Return [X, Y] of the center of cell containing provided text 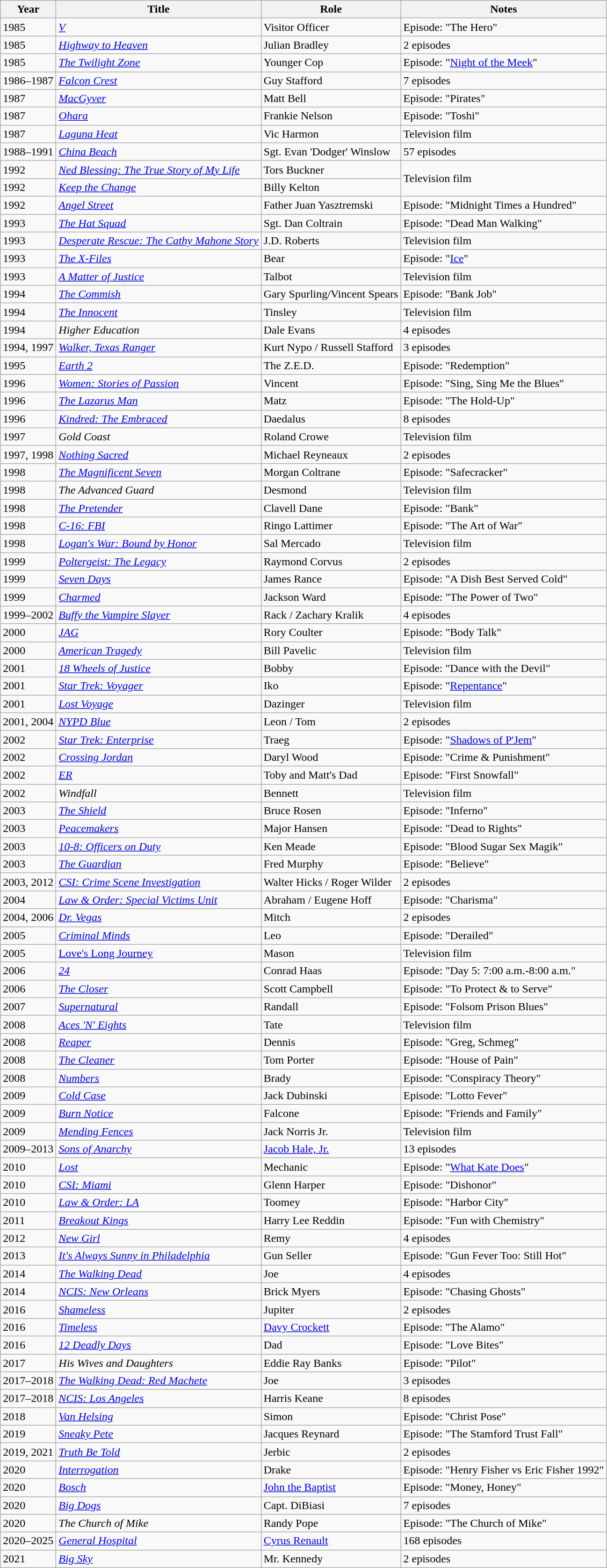
Harris Keane [331, 1399]
Episode: "Redemption" [504, 365]
Randall [331, 1006]
2019 [28, 1434]
Episode: "Sing, Sing Me the Blues" [504, 383]
Logan's War: Bound by Honor [159, 544]
Episode: "The Hero" [504, 27]
Dennis [331, 1042]
Jerbic [331, 1452]
Women: Stories of Passion [159, 383]
The Innocent [159, 312]
Falcon Crest [159, 80]
2004 [28, 900]
Aces 'N' Eights [159, 1024]
Matt Bell [331, 98]
Ohara [159, 116]
Episode: "Day 5: 7:00 a.m.-8:00 a.m." [504, 971]
Gary Spurling/Vincent Spears [331, 294]
Shameless [159, 1309]
Visitor Officer [331, 27]
Dale Evans [331, 330]
Leo [331, 935]
Simon [331, 1416]
Traeg [331, 739]
Daedalus [331, 419]
Reaper [159, 1042]
Law & Order: Special Victims Unit [159, 900]
The Z.E.D. [331, 365]
Truth Be Told [159, 1452]
Jupiter [331, 1309]
Michael Reyneaux [331, 454]
Ned Blessing: The True Story of My Life [159, 169]
NYPD Blue [159, 722]
Matz [331, 401]
John the Baptist [331, 1488]
Mr. Kennedy [331, 1559]
Episode: "Love Bites" [504, 1345]
C-16: FBI [159, 526]
Tom Porter [331, 1060]
Frankie Nelson [331, 116]
Toomey [331, 1203]
Jack Norris Jr. [331, 1131]
Episode: "Body Talk" [504, 633]
Sneaky Pete [159, 1434]
Buffy the Vampire Slayer [159, 615]
1999–2002 [28, 615]
Toby and Matt's Dad [331, 775]
Lost Voyage [159, 704]
Davy Crockett [331, 1327]
2013 [28, 1256]
Capt. DiBiasi [331, 1505]
Randy Pope [331, 1523]
Glenn Harper [331, 1185]
Drake [331, 1470]
Mason [331, 953]
10-8: Officers on Duty [159, 846]
Role [331, 9]
Brick Myers [331, 1291]
Jack Dubinski [331, 1096]
Ken Meade [331, 846]
Roland Crowe [331, 437]
Rack / Zachary Kralik [331, 615]
2007 [28, 1006]
Burn Notice [159, 1114]
Episode: "The Power of Two" [504, 597]
Episode: "Inferno" [504, 811]
Episode: "Henry Fisher vs Eric Fisher 1992" [504, 1470]
Poltergeist: The Legacy [159, 562]
NCIS: New Orleans [159, 1291]
Breakout Kings [159, 1220]
Episode: "A Dish Best Served Cold" [504, 579]
Star Trek: Voyager [159, 686]
The Walking Dead [159, 1274]
Episode: "Pilot" [504, 1363]
The Shield [159, 811]
China Beach [159, 152]
The Magnificent Seven [159, 472]
Walker, Texas Ranger [159, 348]
ER [159, 775]
Bill Pavelic [331, 650]
Gold Coast [159, 437]
1995 [28, 365]
Kurt Nypo / Russell Stafford [331, 348]
Gun Seller [331, 1256]
Conrad Haas [331, 971]
Windfall [159, 793]
Fred Murphy [331, 864]
The Church of Mike [159, 1523]
Episode: "Folsom Prison Blues" [504, 1006]
Charmed [159, 597]
2019, 2021 [28, 1452]
Big Dogs [159, 1505]
Bosch [159, 1488]
Episode: "Believe" [504, 864]
Episode: "Bank" [504, 508]
2018 [28, 1416]
Tate [331, 1024]
2004, 2006 [28, 918]
Episode: "Fun with Chemistry" [504, 1220]
Episode: "Christ Pose" [504, 1416]
Mitch [331, 918]
Desperate Rescue: The Cathy Mahone Story [159, 241]
Episode: "Pirates" [504, 98]
Episode: "Harbor City" [504, 1203]
Younger Cop [331, 63]
Kindred: The Embraced [159, 419]
1997, 1998 [28, 454]
Dazinger [331, 704]
Vic Harmon [331, 134]
Episode: "To Protect & to Serve" [504, 989]
Episode: "Conspiracy Theory" [504, 1078]
2009–2013 [28, 1149]
Rory Coulter [331, 633]
Keep the Change [159, 187]
Billy Kelton [331, 187]
Crossing Jordan [159, 757]
Star Trek: Enterprise [159, 739]
12 Deadly Days [159, 1345]
Episode: "House of Pain" [504, 1060]
His Wives and Daughters [159, 1363]
1986–1987 [28, 80]
Episode: "Dead to Rights" [504, 829]
Dad [331, 1345]
168 episodes [504, 1541]
Episode: "The Church of Mike" [504, 1523]
Notes [504, 9]
The Cleaner [159, 1060]
Episode: "Midnight Times a Hundred" [504, 205]
Iko [331, 686]
Bennett [331, 793]
Criminal Minds [159, 935]
Episode: "Dead Man Walking" [504, 223]
1988–1991 [28, 152]
Episode: "The Alamo" [504, 1327]
Episode: "Ice" [504, 259]
Bobby [331, 668]
Van Helsing [159, 1416]
2011 [28, 1220]
1997 [28, 437]
Title [159, 9]
Higher Education [159, 330]
Angel Street [159, 205]
Nothing Sacred [159, 454]
The Hat Squad [159, 223]
Harry Lee Reddin [331, 1220]
Episode: "Money, Honey" [504, 1488]
18 Wheels of Justice [159, 668]
Eddie Ray Banks [331, 1363]
Brady [331, 1078]
Morgan Coltrane [331, 472]
Supernatural [159, 1006]
Clavell Dane [331, 508]
2001, 2004 [28, 722]
NCIS: Los Angeles [159, 1399]
Episode: "Gun Fever Too: Still Hot" [504, 1256]
J.D. Roberts [331, 241]
Episode: "Friends and Family" [504, 1114]
Julian Bradley [331, 45]
The Closer [159, 989]
Father Juan Yasztremski [331, 205]
Episode: "Night of the Meek" [504, 63]
Episode: "Bank Job" [504, 294]
JAG [159, 633]
Episode: "Shadows of P'Jem" [504, 739]
Jackson Ward [331, 597]
Guy Stafford [331, 80]
Episode: "The Stamford Trust Fall" [504, 1434]
The Commish [159, 294]
Numbers [159, 1078]
Jacob Hale, Jr. [331, 1149]
Episode: "Toshi" [504, 116]
Episode: "Dance with the Devil" [504, 668]
Big Sky [159, 1559]
1994, 1997 [28, 348]
CSI: Miami [159, 1185]
Falcone [331, 1114]
Episode: "Chasing Ghosts" [504, 1291]
Lost [159, 1167]
Tors Buckner [331, 169]
2017 [28, 1363]
Sal Mercado [331, 544]
Highway to Heaven [159, 45]
The Pretender [159, 508]
2020–2025 [28, 1541]
Episode: "Repentance" [504, 686]
Law & Order: LA [159, 1203]
Bear [331, 259]
2012 [28, 1238]
James Rance [331, 579]
Episode: "What Kate Does" [504, 1167]
57 episodes [504, 152]
Talbot [331, 277]
13 episodes [504, 1149]
Episode: "Crime & Punishment" [504, 757]
The Twilight Zone [159, 63]
Walter Hicks / Roger Wilder [331, 882]
Episode: "Derailed" [504, 935]
General Hospital [159, 1541]
Sons of Anarchy [159, 1149]
Episode: "Charisma" [504, 900]
The Walking Dead: Red Machete [159, 1381]
New Girl [159, 1238]
Bruce Rosen [331, 811]
Daryl Wood [331, 757]
Scott Campbell [331, 989]
Major Hansen [331, 829]
Love's Long Journey [159, 953]
Cold Case [159, 1096]
Episode: "Greg, Schmeg" [504, 1042]
Jacques Reynard [331, 1434]
Episode: "Dishonor" [504, 1185]
Episode: "First Snowfall" [504, 775]
The Guardian [159, 864]
Peacemakers [159, 829]
Leon / Tom [331, 722]
Earth 2 [159, 365]
Episode: "The Art of War" [504, 526]
Laguna Heat [159, 134]
The Advanced Guard [159, 490]
Seven Days [159, 579]
V [159, 27]
Desmond [331, 490]
A Matter of Justice [159, 277]
Mending Fences [159, 1131]
Remy [331, 1238]
Episode: "Lotto Fever" [504, 1096]
Episode: "Blood Sugar Sex Magik" [504, 846]
2003, 2012 [28, 882]
Vincent [331, 383]
Timeless [159, 1327]
The X-Files [159, 259]
American Tragedy [159, 650]
Ringo Lattimer [331, 526]
It's Always Sunny in Philadelphia [159, 1256]
Year [28, 9]
Abraham / Eugene Hoff [331, 900]
Episode: "The Hold-Up" [504, 401]
Tinsley [331, 312]
Cyrus Renault [331, 1541]
Interrogation [159, 1470]
Dr. Vegas [159, 918]
CSI: Crime Scene Investigation [159, 882]
MacGyver [159, 98]
Mechanic [331, 1167]
Sgt. Dan Coltrain [331, 223]
24 [159, 971]
The Lazarus Man [159, 401]
Episode: "Safecracker" [504, 472]
Raymond Corvus [331, 562]
2021 [28, 1559]
Sgt. Evan 'Dodger' Winslow [331, 152]
